Return the [X, Y] coordinate for the center point of the cell that contains the specified text.  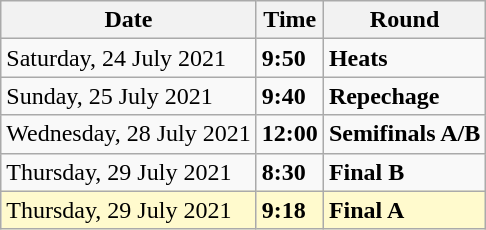
Repechage [404, 96]
9:50 [290, 58]
Semifinals A/B [404, 134]
Date [129, 20]
9:40 [290, 96]
Wednesday, 28 July 2021 [129, 134]
Final B [404, 172]
12:00 [290, 134]
Heats [404, 58]
9:18 [290, 210]
Round [404, 20]
Final A [404, 210]
Saturday, 24 July 2021 [129, 58]
Time [290, 20]
Sunday, 25 July 2021 [129, 96]
8:30 [290, 172]
